Determine the [X, Y] coordinate at the center of the cell enclosing the given text.  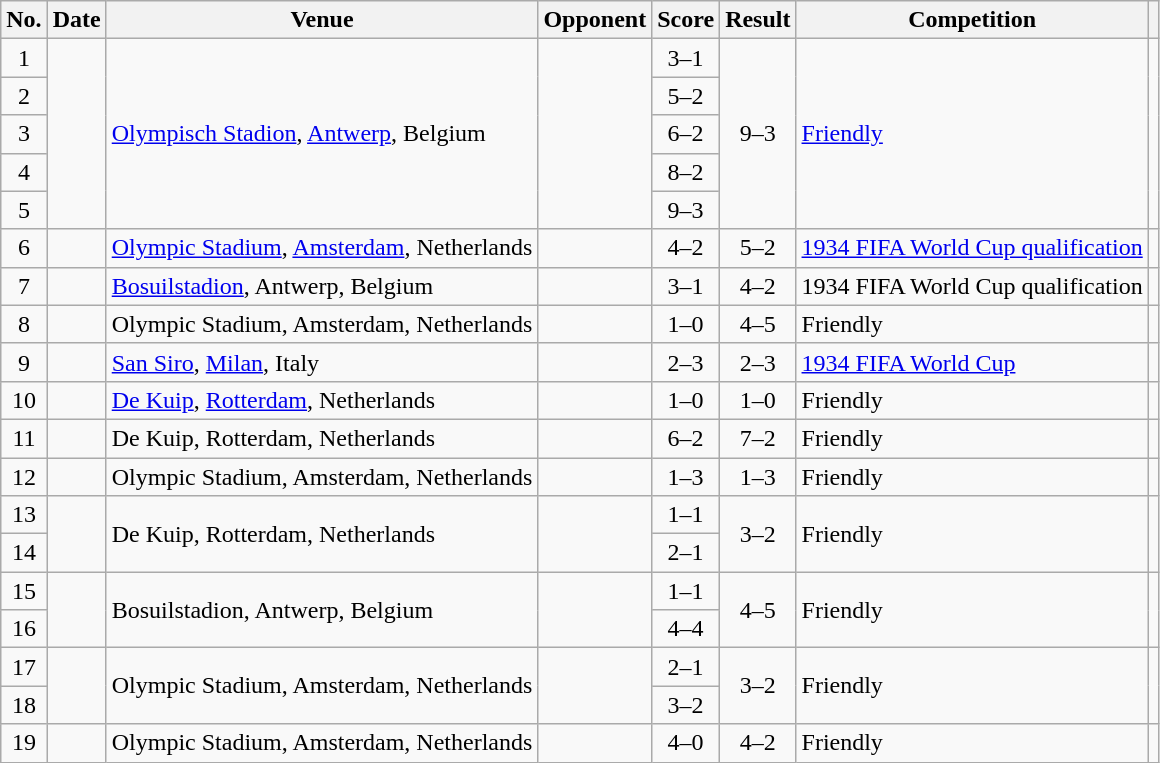
17 [24, 667]
14 [24, 553]
3 [24, 134]
2 [24, 96]
San Siro, Milan, Italy [322, 362]
7 [24, 286]
16 [24, 629]
10 [24, 400]
8–2 [686, 172]
15 [24, 591]
Olympisch Stadion, Antwerp, Belgium [322, 134]
8 [24, 324]
Opponent [595, 20]
No. [24, 20]
4–0 [686, 743]
Score [686, 20]
6 [24, 248]
5 [24, 210]
19 [24, 743]
Venue [322, 20]
Result [758, 20]
1934 FIFA World Cup [972, 362]
12 [24, 477]
Competition [972, 20]
13 [24, 515]
1 [24, 58]
4 [24, 172]
7–2 [758, 438]
11 [24, 438]
Date [76, 20]
4–4 [686, 629]
18 [24, 705]
9 [24, 362]
